Provide the [x, y] coordinate of the cell's center where the given text is located.  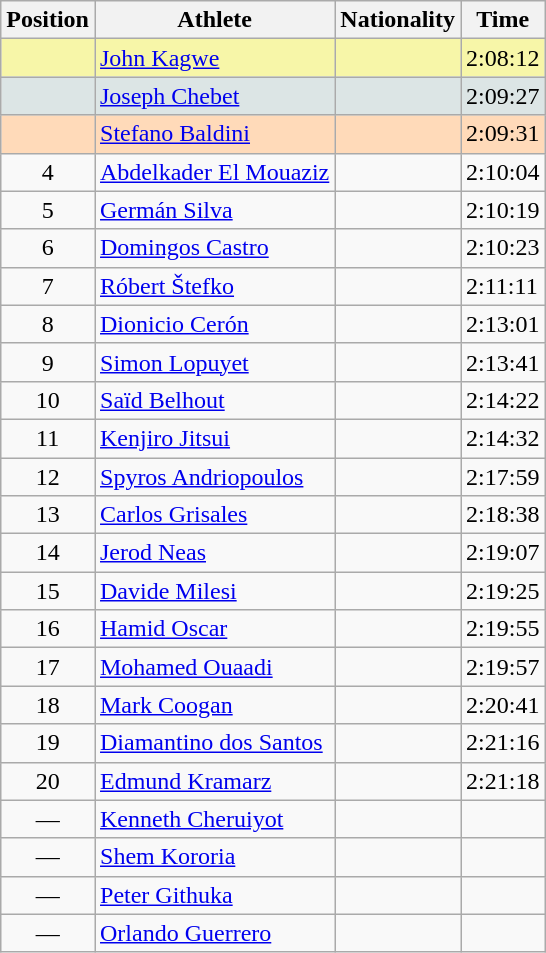
14 [48, 553]
12 [48, 477]
2:10:04 [503, 172]
Kenneth Cheruiyot [214, 819]
Athlete [214, 20]
Dionicio Cerón [214, 324]
Carlos Grisales [214, 515]
11 [48, 438]
Diamantino dos Santos [214, 743]
Mohamed Ouaadi [214, 667]
Jerod Neas [214, 553]
9 [48, 362]
2:13:01 [503, 324]
13 [48, 515]
2:10:19 [503, 210]
Hamid Oscar [214, 629]
2:14:32 [503, 438]
2:19:07 [503, 553]
Orlando Guerrero [214, 933]
2:10:23 [503, 248]
20 [48, 781]
7 [48, 286]
Stefano Baldini [214, 134]
Simon Lopuyet [214, 362]
15 [48, 591]
Time [503, 20]
16 [48, 629]
Saïd Belhout [214, 400]
Nationality [398, 20]
6 [48, 248]
2:09:27 [503, 96]
Domingos Castro [214, 248]
2:18:38 [503, 515]
Germán Silva [214, 210]
2:19:55 [503, 629]
Spyros Andriopoulos [214, 477]
4 [48, 172]
Joseph Chebet [214, 96]
5 [48, 210]
18 [48, 705]
8 [48, 324]
17 [48, 667]
Davide Milesi [214, 591]
2:09:31 [503, 134]
John Kagwe [214, 58]
2:11:11 [503, 286]
Position [48, 20]
2:21:18 [503, 781]
2:21:16 [503, 743]
Kenjiro Jitsui [214, 438]
Róbert Štefko [214, 286]
2:17:59 [503, 477]
10 [48, 400]
2:20:41 [503, 705]
19 [48, 743]
2:08:12 [503, 58]
2:13:41 [503, 362]
Shem Kororia [214, 857]
Peter Githuka [214, 895]
Abdelkader El Mouaziz [214, 172]
2:19:57 [503, 667]
2:14:22 [503, 400]
2:19:25 [503, 591]
Edmund Kramarz [214, 781]
Mark Coogan [214, 705]
